Pinpoint the cell where the given text exists, returning its (X, Y) midpoint coordinate. 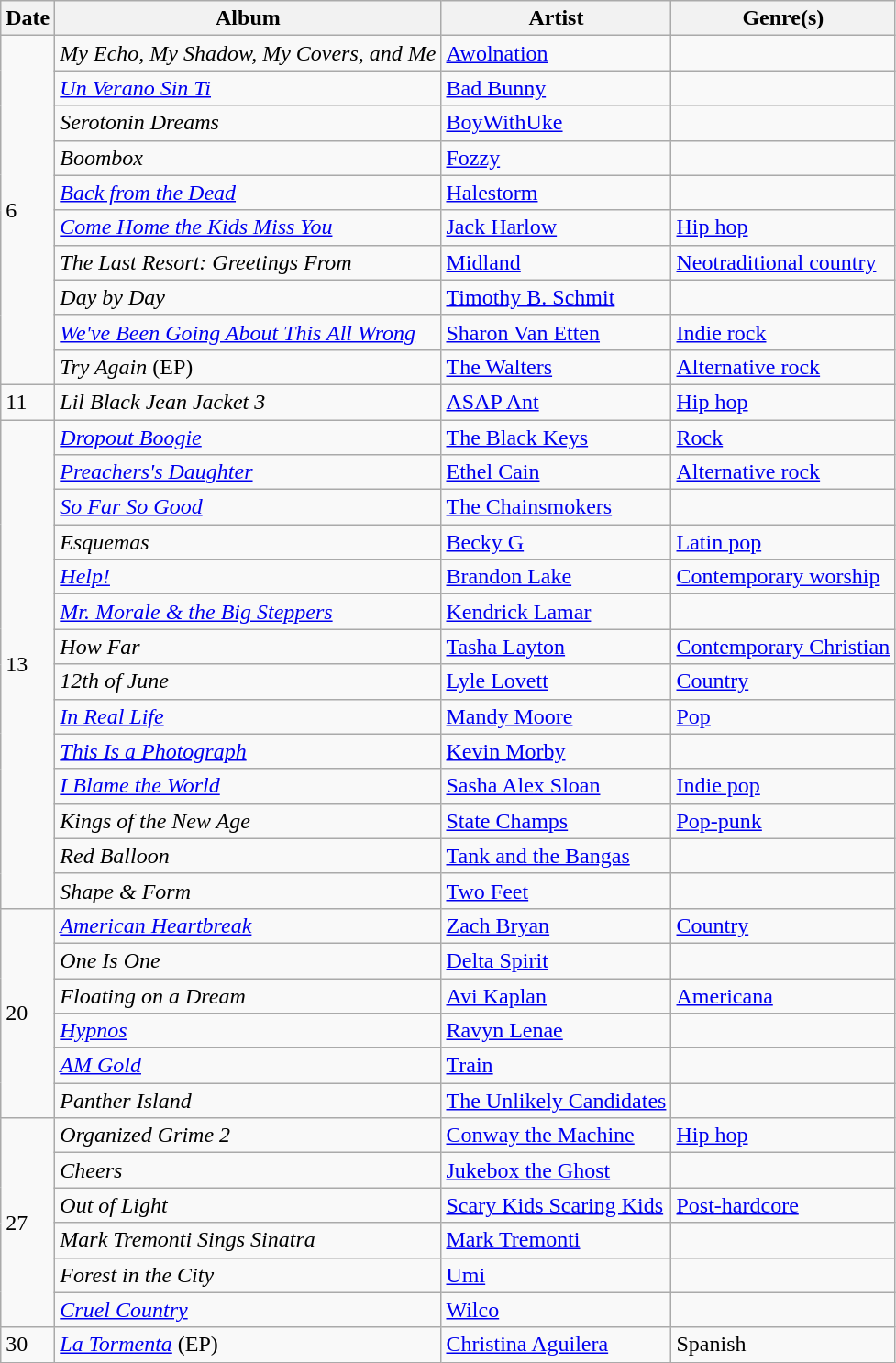
Latin pop (783, 542)
Delta Spirit (556, 960)
20 (28, 1013)
Timothy B. Schmit (556, 297)
Umi (556, 1275)
The Unlikely Candidates (556, 1101)
Awolnation (556, 53)
The Chainsmokers (556, 507)
Conway the Machine (556, 1136)
Mr. Morale & the Big Steppers (248, 612)
Ravyn Lenae (556, 1031)
Ethel Cain (556, 472)
Try Again (EP) (248, 367)
Jukebox the Ghost (556, 1170)
Sharon Van Etten (556, 332)
ASAP Ant (556, 402)
Date (28, 18)
The Last Resort: Greetings From (248, 262)
Kendrick Lamar (556, 612)
Scary Kids Scaring Kids (556, 1205)
Americana (783, 995)
Mark Tremonti Sings Sinatra (248, 1240)
So Far So Good (248, 507)
Kings of the New Age (248, 821)
Serotonin Dreams (248, 123)
Zach Bryan (556, 925)
State Champs (556, 821)
Come Home the Kids Miss You (248, 227)
Lil Black Jean Jacket 3 (248, 402)
Avi Kaplan (556, 995)
Esquemas (248, 542)
Midland (556, 262)
Pop-punk (783, 821)
Lyle Lovett (556, 681)
Floating on a Dream (248, 995)
Artist (556, 18)
Pop (783, 716)
Un Verano Sin Ti (248, 88)
Panther Island (248, 1101)
Christina Aguilera (556, 1345)
Halestorm (556, 193)
The Walters (556, 367)
Kevin Morby (556, 751)
Shape & Form (248, 891)
Indie pop (783, 786)
30 (28, 1345)
Becky G (556, 542)
Tank and the Bangas (556, 856)
Neotraditional country (783, 262)
Tasha Layton (556, 647)
Genre(s) (783, 18)
Organized Grime 2 (248, 1136)
Sasha Alex Sloan (556, 786)
Post-hardcore (783, 1205)
27 (28, 1223)
American Heartbreak (248, 925)
Out of Light (248, 1205)
Rock (783, 438)
How Far (248, 647)
This Is a Photograph (248, 751)
Help! (248, 577)
Cruel Country (248, 1310)
I Blame the World (248, 786)
Mandy Moore (556, 716)
Brandon Lake (556, 577)
13 (28, 664)
Hypnos (248, 1031)
BoyWithUke (556, 123)
Preachers's Daughter (248, 472)
My Echo, My Shadow, My Covers, and Me (248, 53)
The Black Keys (556, 438)
Spanish (783, 1345)
Back from the Dead (248, 193)
Red Balloon (248, 856)
Boombox (248, 158)
Cheers (248, 1170)
Jack Harlow (556, 227)
La Tormenta (EP) (248, 1345)
6 (28, 211)
In Real Life (248, 716)
Forest in the City (248, 1275)
Dropout Boogie (248, 438)
AM Gold (248, 1066)
We've Been Going About This All Wrong (248, 332)
Fozzy (556, 158)
Contemporary Christian (783, 647)
Two Feet (556, 891)
Album (248, 18)
Train (556, 1066)
Contemporary worship (783, 577)
Bad Bunny (556, 88)
One Is One (248, 960)
Indie rock (783, 332)
12th of June (248, 681)
Wilco (556, 1310)
Day by Day (248, 297)
11 (28, 402)
Mark Tremonti (556, 1240)
